Find where the given text appears and provide that cell's center as (x, y) coordinate. 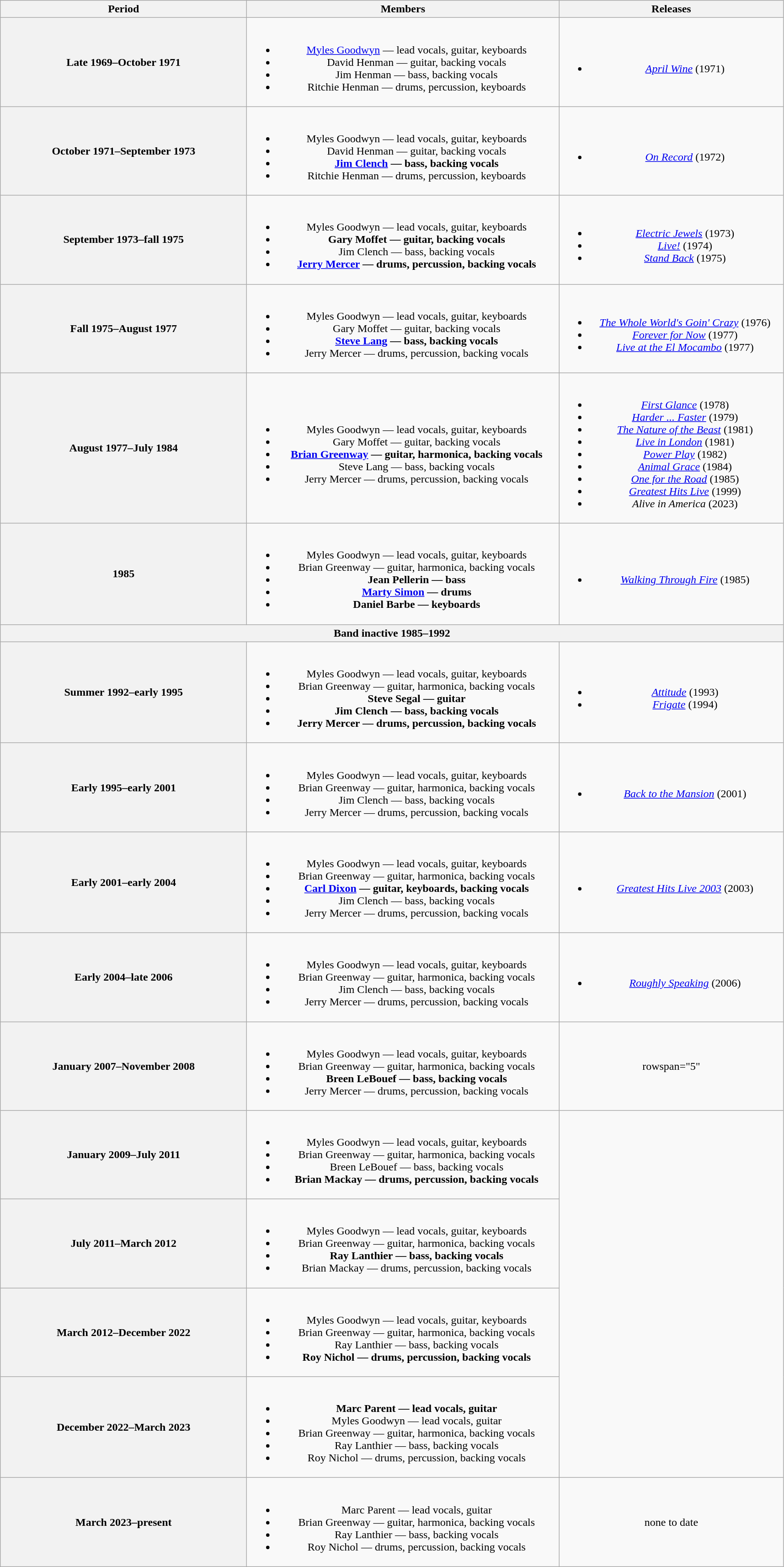
September 1973–fall 1975 (123, 240)
Members (403, 9)
rowspan="5" (671, 1066)
Early 2001–early 2004 (123, 882)
Releases (671, 9)
none to date (671, 1522)
April Wine (1971) (671, 62)
Late 1969–October 1971 (123, 62)
October 1971–September 1973 (123, 151)
Attitude (1993)Frigate (1994) (671, 692)
July 2011–March 2012 (123, 1244)
January 2009–July 2011 (123, 1155)
1985 (123, 574)
Greatest Hits Live 2003 (2003) (671, 882)
December 2022–March 2023 (123, 1427)
On Record (1972) (671, 151)
Early 2004–late 2006 (123, 977)
The Whole World's Goin' Crazy (1976)Forever for Now (1977)Live at the El Mocambo (1977) (671, 328)
January 2007–November 2008 (123, 1066)
Roughly Speaking (2006) (671, 977)
Walking Through Fire (1985) (671, 574)
Early 1995–early 2001 (123, 787)
Electric Jewels (1973)Live! (1974)Stand Back (1975) (671, 240)
Period (123, 9)
Band inactive 1985–1992 (392, 633)
August 1977–July 1984 (123, 448)
Back to the Mansion (2001) (671, 787)
March 2023–present (123, 1522)
March 2012–December 2022 (123, 1332)
Summer 1992–early 1995 (123, 692)
Fall 1975–August 1977 (123, 328)
